Locate the cell with the specified text and output its (X, Y) center coordinate. 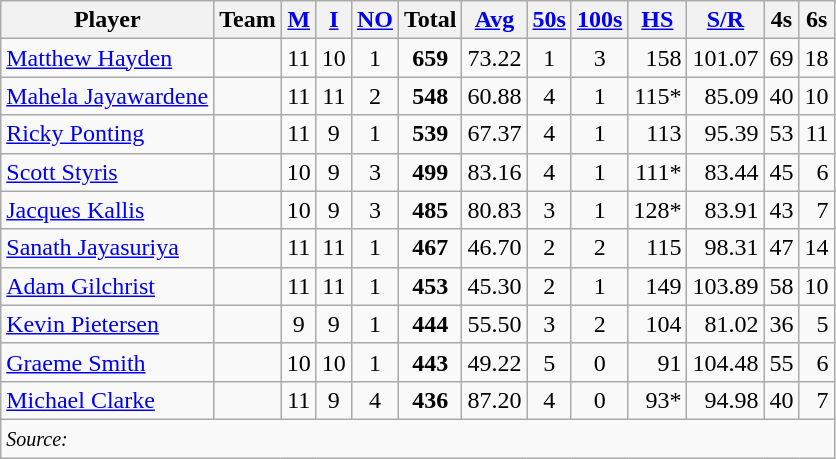
83.16 (494, 172)
Graeme Smith (108, 362)
115 (658, 248)
101.07 (726, 58)
158 (658, 58)
55 (782, 362)
91 (658, 362)
539 (430, 134)
53 (782, 134)
47 (782, 248)
4s (782, 20)
NO (374, 20)
45.30 (494, 286)
94.98 (726, 400)
87.20 (494, 400)
Total (430, 20)
Player (108, 20)
453 (430, 286)
93* (658, 400)
149 (658, 286)
Avg (494, 20)
113 (658, 134)
499 (430, 172)
100s (599, 20)
103.89 (726, 286)
467 (430, 248)
Sanath Jayasuriya (108, 248)
111* (658, 172)
Matthew Hayden (108, 58)
M (298, 20)
95.39 (726, 134)
49.22 (494, 362)
58 (782, 286)
67.37 (494, 134)
98.31 (726, 248)
69 (782, 58)
S/R (726, 20)
81.02 (726, 324)
Mahela Jayawardene (108, 96)
Kevin Pietersen (108, 324)
Scott Styris (108, 172)
Ricky Ponting (108, 134)
485 (430, 210)
43 (782, 210)
36 (782, 324)
73.22 (494, 58)
6s (816, 20)
85.09 (726, 96)
436 (430, 400)
I (334, 20)
659 (430, 58)
50s (549, 20)
55.50 (494, 324)
104.48 (726, 362)
18 (816, 58)
45 (782, 172)
14 (816, 248)
Adam Gilchrist (108, 286)
83.44 (726, 172)
104 (658, 324)
HS (658, 20)
60.88 (494, 96)
80.83 (494, 210)
548 (430, 96)
83.91 (726, 210)
Source: (418, 438)
Jacques Kallis (108, 210)
128* (658, 210)
46.70 (494, 248)
444 (430, 324)
115* (658, 96)
Team (248, 20)
Michael Clarke (108, 400)
443 (430, 362)
